Capture the cell that displays the provided text and extract its [X, Y] central coordinate. 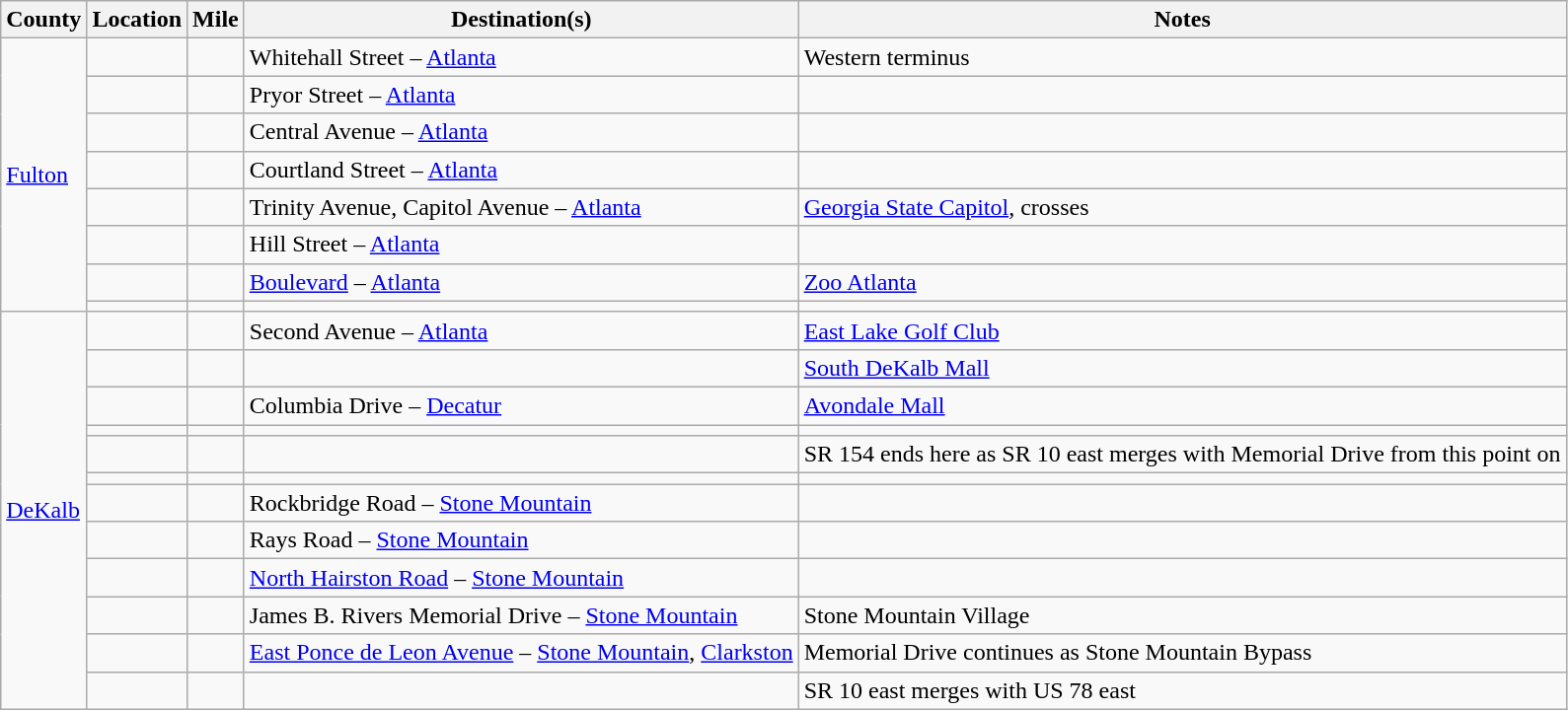
Hill Street – Atlanta [521, 245]
Second Avenue – Atlanta [521, 330]
East Lake Golf Club [1182, 330]
Central Avenue – Atlanta [521, 132]
SR 154 ends here as SR 10 east merges with Memorial Drive from this point on [1182, 455]
Notes [1182, 20]
Columbia Drive – Decatur [521, 405]
DeKalb [43, 511]
Location [137, 20]
Trinity Avenue, Capitol Avenue – Atlanta [521, 207]
Avondale Mall [1182, 405]
Rays Road – Stone Mountain [521, 540]
East Ponce de Leon Avenue – Stone Mountain, Clarkston [521, 653]
Western terminus [1182, 57]
Pryor Street – Atlanta [521, 95]
Georgia State Capitol, crosses [1182, 207]
Zoo Atlanta [1182, 282]
James B. Rivers Memorial Drive – Stone Mountain [521, 615]
County [43, 20]
Courtland Street – Atlanta [521, 170]
Rockbridge Road – Stone Mountain [521, 503]
South DeKalb Mall [1182, 368]
Boulevard – Atlanta [521, 282]
SR 10 east merges with US 78 east [1182, 690]
Whitehall Street – Atlanta [521, 57]
Mile [216, 20]
North Hairston Road – Stone Mountain [521, 578]
Destination(s) [521, 20]
Stone Mountain Village [1182, 615]
Memorial Drive continues as Stone Mountain Bypass [1182, 653]
Fulton [43, 176]
